Provide the [X, Y] coordinate of the cell's center where the given text is located.  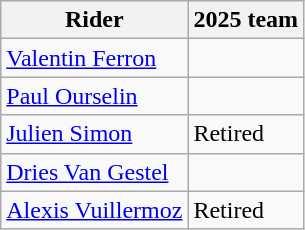
Julien Simon [94, 134]
2025 team [246, 20]
Rider [94, 20]
Paul Ourselin [94, 96]
Alexis Vuillermoz [94, 210]
Dries Van Gestel [94, 172]
Valentin Ferron [94, 58]
